Capture the cell that displays the provided text and extract its [x, y] central coordinate. 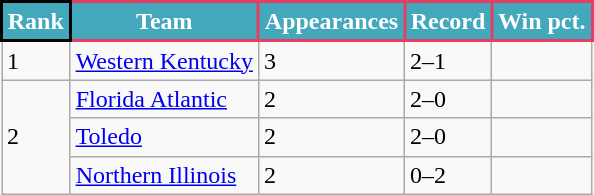
Win pct. [542, 22]
Northern Illinois [164, 175]
3 [332, 60]
0–2 [448, 175]
Rank [36, 22]
Florida Atlantic [164, 99]
Appearances [332, 22]
1 [36, 60]
2–1 [448, 60]
Western Kentucky [164, 60]
Team [164, 22]
Toledo [164, 137]
Record [448, 22]
